From the cell containing the given text, extract its center point as [X, Y] coordinate. 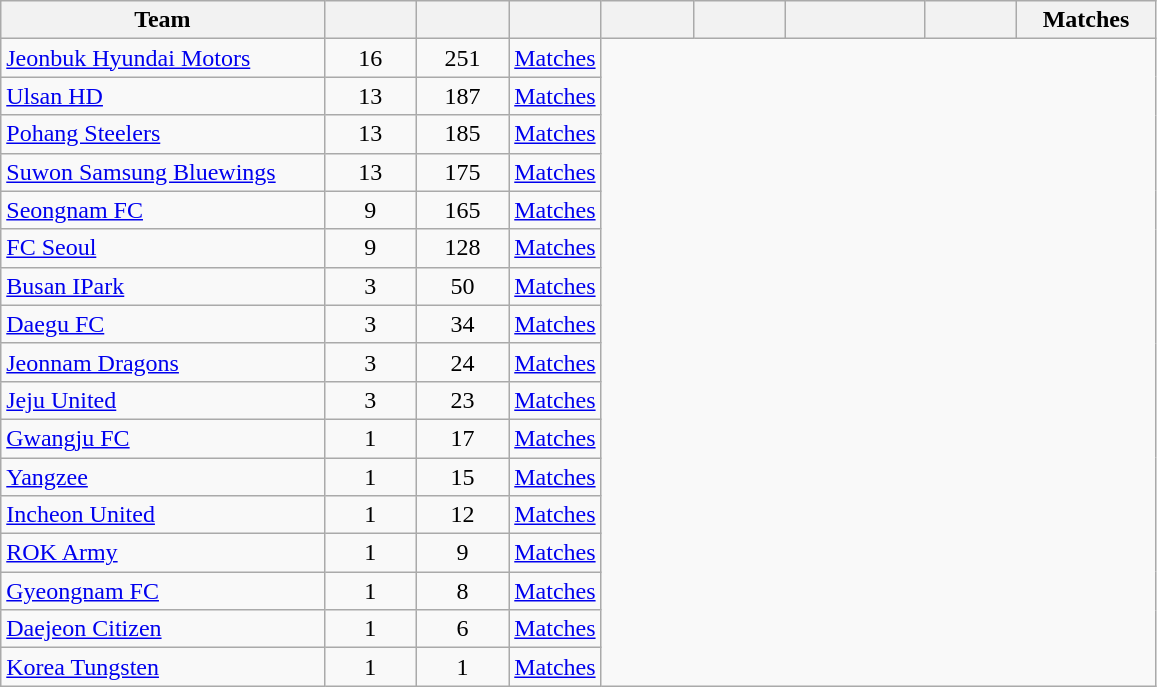
15 [462, 477]
50 [462, 286]
Jeonnam Dragons [162, 362]
Incheon United [162, 515]
Daejeon Citizen [162, 629]
Busan IPark [162, 286]
Ulsan HD [162, 96]
17 [462, 438]
Daegu FC [162, 324]
Gwangju FC [162, 438]
251 [462, 58]
FC Seoul [162, 248]
185 [462, 134]
Korea Tungsten [162, 667]
Jeonbuk Hyundai Motors [162, 58]
16 [370, 58]
Team [162, 20]
12 [462, 515]
8 [462, 591]
175 [462, 172]
23 [462, 400]
187 [462, 96]
Pohang Steelers [162, 134]
165 [462, 210]
Gyeongnam FC [162, 591]
128 [462, 248]
Seongnam FC [162, 210]
6 [462, 629]
ROK Army [162, 553]
34 [462, 324]
Suwon Samsung Bluewings [162, 172]
Jeju United [162, 400]
24 [462, 362]
Yangzee [162, 477]
